Scan for the cell matching the given text and deliver its (x, y) coordinate at center. 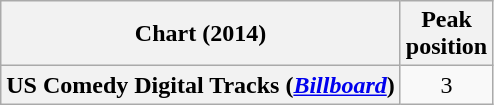
3 (446, 85)
Peakposition (446, 34)
Chart (2014) (201, 34)
US Comedy Digital Tracks (Billboard) (201, 85)
